Provide the [X, Y] coordinate of the cell's center where the given text is located.  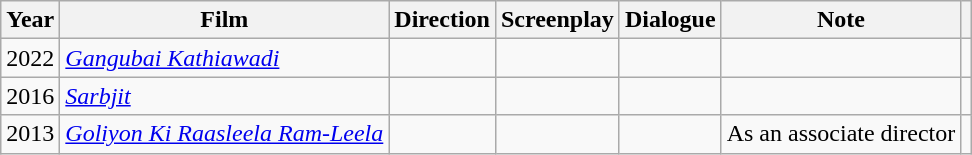
As an associate director [841, 134]
Dialogue [670, 20]
Film [224, 20]
Note [841, 20]
Direction [442, 20]
Year [30, 20]
Sarbjit [224, 96]
Goliyon Ki Raasleela Ram-Leela [224, 134]
Screenplay [557, 20]
Gangubai Kathiawadi [224, 58]
2013 [30, 134]
2022 [30, 58]
2016 [30, 96]
